For the text-containing cell, return its midpoint in [X, Y] coordinate format. 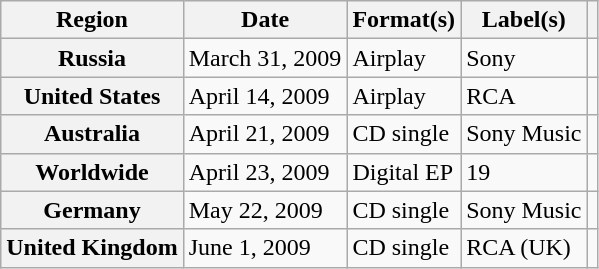
April 14, 2009 [265, 96]
RCA [524, 96]
United Kingdom [92, 248]
Region [92, 20]
Date [265, 20]
Worldwide [92, 172]
Australia [92, 134]
Digital EP [404, 172]
Sony [524, 58]
Format(s) [404, 20]
19 [524, 172]
Russia [92, 58]
April 21, 2009 [265, 134]
RCA (UK) [524, 248]
June 1, 2009 [265, 248]
March 31, 2009 [265, 58]
May 22, 2009 [265, 210]
United States [92, 96]
Label(s) [524, 20]
Germany [92, 210]
April 23, 2009 [265, 172]
